Identify which cell holds the provided text, then report its (X, Y) central coordinate. 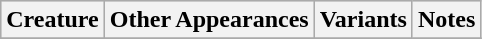
Creature (52, 20)
Variants (363, 20)
Other Appearances (209, 20)
Notes (446, 20)
